Capture the cell that displays the provided text and extract its [x, y] central coordinate. 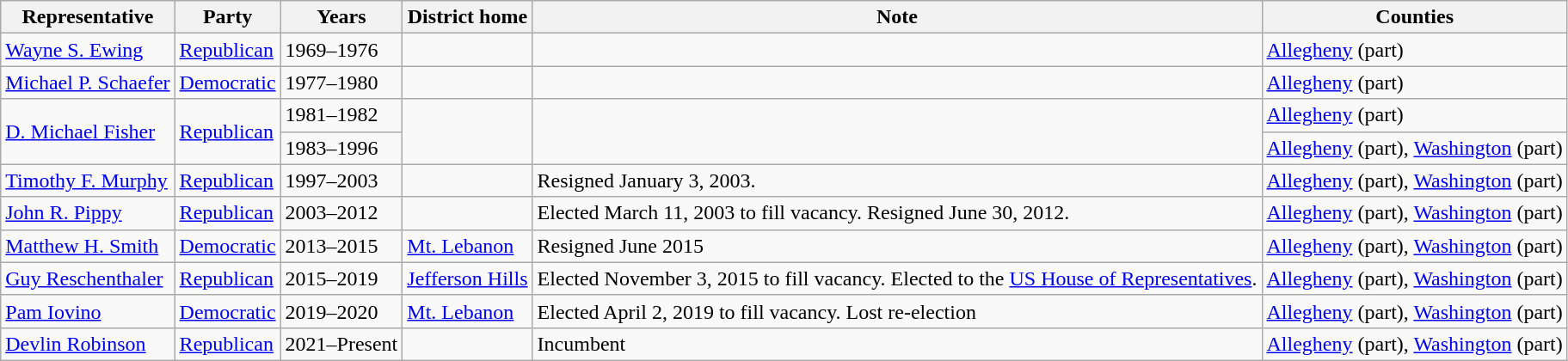
1977–1980 [341, 83]
Representative [88, 17]
Jefferson Hills [468, 278]
John R. Pippy [88, 213]
1983–1996 [341, 148]
Pam Iovino [88, 311]
Elected March 11, 2003 to fill vacancy. Resigned June 30, 2012. [897, 213]
Timothy F. Murphy [88, 180]
2019–2020 [341, 311]
1997–2003 [341, 180]
Party [227, 17]
Devlin Robinson [88, 344]
Elected April 2, 2019 to fill vacancy. Lost re-election [897, 311]
Counties [1414, 17]
Years [341, 17]
2015–2019 [341, 278]
Incumbent [897, 344]
2003–2012 [341, 213]
1969–1976 [341, 50]
Guy Reschenthaler [88, 278]
District home [468, 17]
2021–Present [341, 344]
Michael P. Schaefer [88, 83]
D. Michael Fisher [88, 132]
Wayne S. Ewing [88, 50]
Note [897, 17]
1981–1982 [341, 115]
Resigned January 3, 2003. [897, 180]
2013–2015 [341, 246]
Resigned June 2015 [897, 246]
Elected November 3, 2015 to fill vacancy. Elected to the US House of Representatives. [897, 278]
Matthew H. Smith [88, 246]
